Return the (x, y) coordinate for the center point of the cell that contains the specified text.  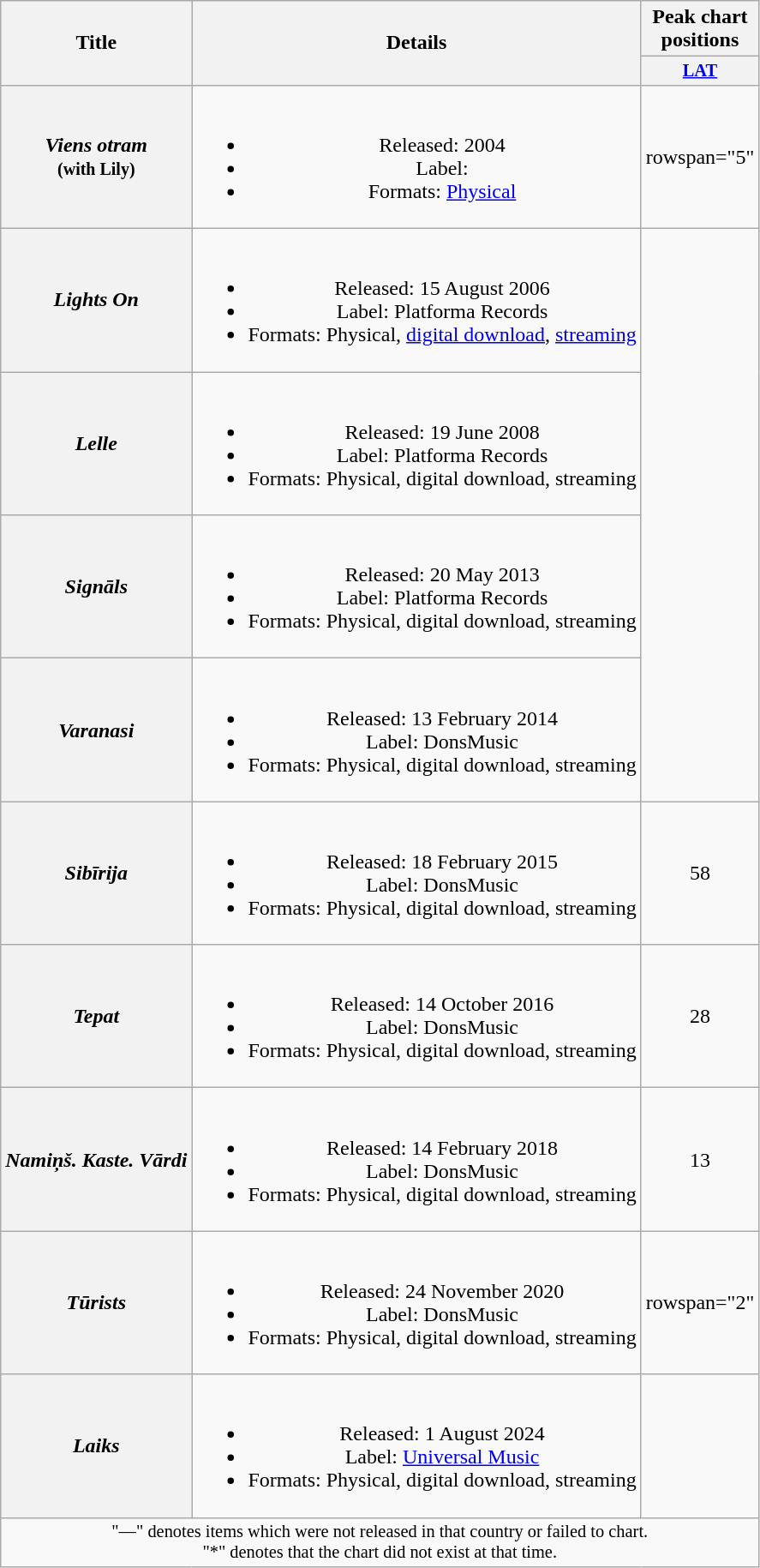
Released: 13 February 2014Label: DonsMusicFormats: Physical, digital download, streaming (416, 730)
Laiks (96, 1445)
rowspan="2" (700, 1303)
LAT (700, 71)
Released: 20 May 2013Label: Platforma RecordsFormats: Physical, digital download, streaming (416, 586)
28 (700, 1017)
"—" denotes items which were not released in that country or failed to chart."*" denotes that the chart did not exist at that time. (380, 1542)
13 (700, 1159)
Tepat (96, 1017)
Namiņš. Kaste. Vārdi (96, 1159)
Title (96, 43)
Released: 15 August 2006Label: Platforma RecordsFormats: Physical, digital download, streaming (416, 300)
Tūrists (96, 1303)
Lights On (96, 300)
Varanasi (96, 730)
Signāls (96, 586)
Released: 14 October 2016Label: DonsMusicFormats: Physical, digital download, streaming (416, 1017)
Released: 19 June 2008Label: Platforma RecordsFormats: Physical, digital download, streaming (416, 444)
Sibīrija (96, 873)
Viens otram(with Lily) (96, 156)
Released: 2004Label: Formats: Physical (416, 156)
Details (416, 43)
Released: 24 November 2020Label: DonsMusicFormats: Physical, digital download, streaming (416, 1303)
rowspan="5" (700, 156)
Released: 18 February 2015Label: DonsMusicFormats: Physical, digital download, streaming (416, 873)
Lelle (96, 444)
Peak chart positions (700, 29)
Released: 14 February 2018Label: DonsMusicFormats: Physical, digital download, streaming (416, 1159)
Released: 1 August 2024Label: Universal MusicFormats: Physical, digital download, streaming (416, 1445)
58 (700, 873)
